Determine the [x, y] coordinate at the center of the cell enclosing the given text.  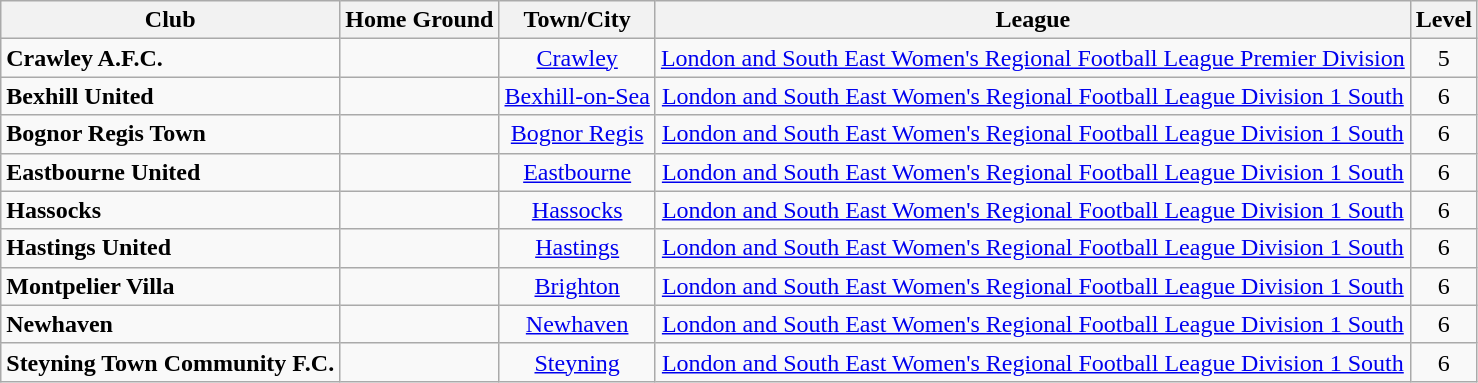
Bexhill United [170, 96]
League [1032, 20]
Hastings [577, 248]
Hastings United [170, 248]
Eastbourne [577, 172]
Montpelier Villa [170, 286]
Crawley [577, 58]
Eastbourne United [170, 172]
Level [1444, 20]
Crawley A.F.C. [170, 58]
Home Ground [420, 20]
Steyning Town Community F.C. [170, 362]
London and South East Women's Regional Football League Premier Division [1032, 58]
Bexhill-on-Sea [577, 96]
Brighton [577, 286]
Club [170, 20]
5 [1444, 58]
Steyning [577, 362]
Bognor Regis Town [170, 134]
Town/City [577, 20]
Bognor Regis [577, 134]
